Extract the [x, y] coordinate from the center of the cell holding the provided text.  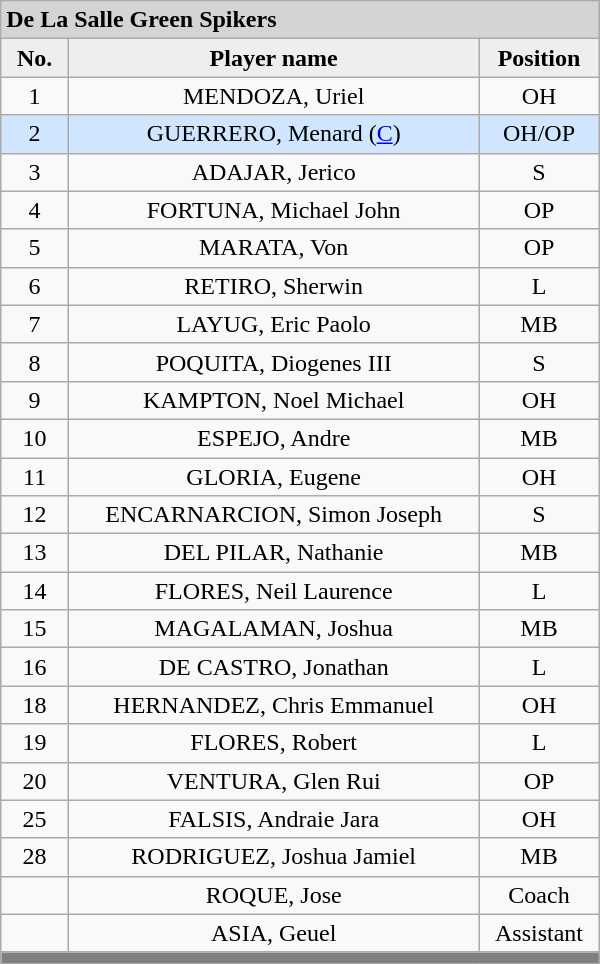
DEL PILAR, Nathanie [274, 553]
De La Salle Green Spikers [300, 20]
7 [35, 324]
LAYUG, Eric Paolo [274, 324]
KAMPTON, Noel Michael [274, 400]
20 [35, 781]
9 [35, 400]
12 [35, 515]
1 [35, 96]
RETIRO, Sherwin [274, 286]
5 [35, 248]
13 [35, 553]
POQUITA, Diogenes III [274, 362]
10 [35, 438]
4 [35, 210]
8 [35, 362]
2 [35, 134]
ESPEJO, Andre [274, 438]
MAGALAMAN, Joshua [274, 629]
16 [35, 667]
Coach [539, 895]
Player name [274, 58]
FLORES, Robert [274, 743]
6 [35, 286]
Assistant [539, 933]
MENDOZA, Uriel [274, 96]
GLORIA, Eugene [274, 477]
MARATA, Von [274, 248]
RODRIGUEZ, Joshua Jamiel [274, 857]
ASIA, Geuel [274, 933]
OH/OP [539, 134]
19 [35, 743]
ROQUE, Jose [274, 895]
FORTUNA, Michael John [274, 210]
DE CASTRO, Jonathan [274, 667]
FALSIS, Andraie Jara [274, 819]
No. [35, 58]
FLORES, Neil Laurence [274, 591]
18 [35, 705]
ADAJAR, Jerico [274, 172]
3 [35, 172]
ENCARNARCION, Simon Joseph [274, 515]
HERNANDEZ, Chris Emmanuel [274, 705]
25 [35, 819]
28 [35, 857]
VENTURA, Glen Rui [274, 781]
11 [35, 477]
14 [35, 591]
Position [539, 58]
GUERRERO, Menard (C) [274, 134]
15 [35, 629]
